Detect which cell encompasses the target text, then output its [X, Y] center coordinate. 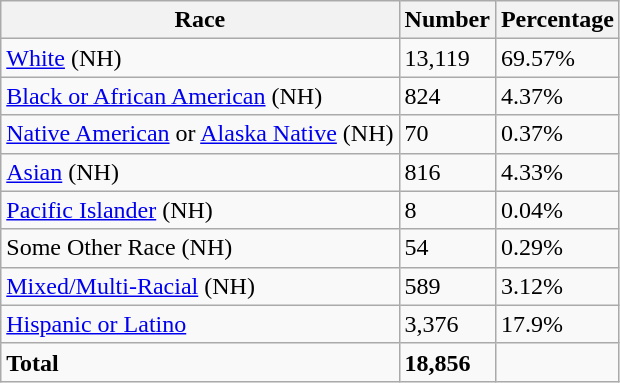
824 [447, 96]
0.04% [557, 210]
Total [200, 362]
Black or African American (NH) [200, 96]
Native American or Alaska Native (NH) [200, 134]
Number [447, 20]
Race [200, 20]
17.9% [557, 324]
589 [447, 286]
816 [447, 172]
4.33% [557, 172]
70 [447, 134]
Percentage [557, 20]
White (NH) [200, 58]
Mixed/Multi-Racial (NH) [200, 286]
8 [447, 210]
0.37% [557, 134]
Some Other Race (NH) [200, 248]
13,119 [447, 58]
4.37% [557, 96]
Hispanic or Latino [200, 324]
69.57% [557, 58]
3,376 [447, 324]
54 [447, 248]
Pacific Islander (NH) [200, 210]
3.12% [557, 286]
Asian (NH) [200, 172]
18,856 [447, 362]
0.29% [557, 248]
